Find where the given text appears and provide that cell's center as [X, Y] coordinate. 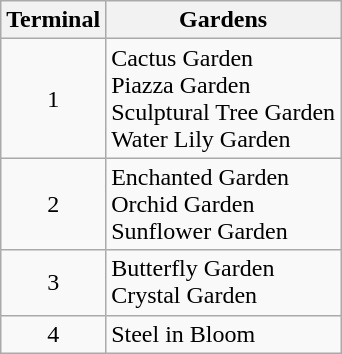
Steel in Bloom [224, 334]
2 [54, 204]
Enchanted Garden Orchid Garden Sunflower Garden [224, 204]
Gardens [224, 20]
Terminal [54, 20]
1 [54, 98]
4 [54, 334]
3 [54, 282]
Cactus Garden Piazza Garden Sculptural Tree Garden Water Lily Garden [224, 98]
Butterfly Garden Crystal Garden [224, 282]
